Return the [X, Y] coordinate for the center point of the cell that contains the specified text.  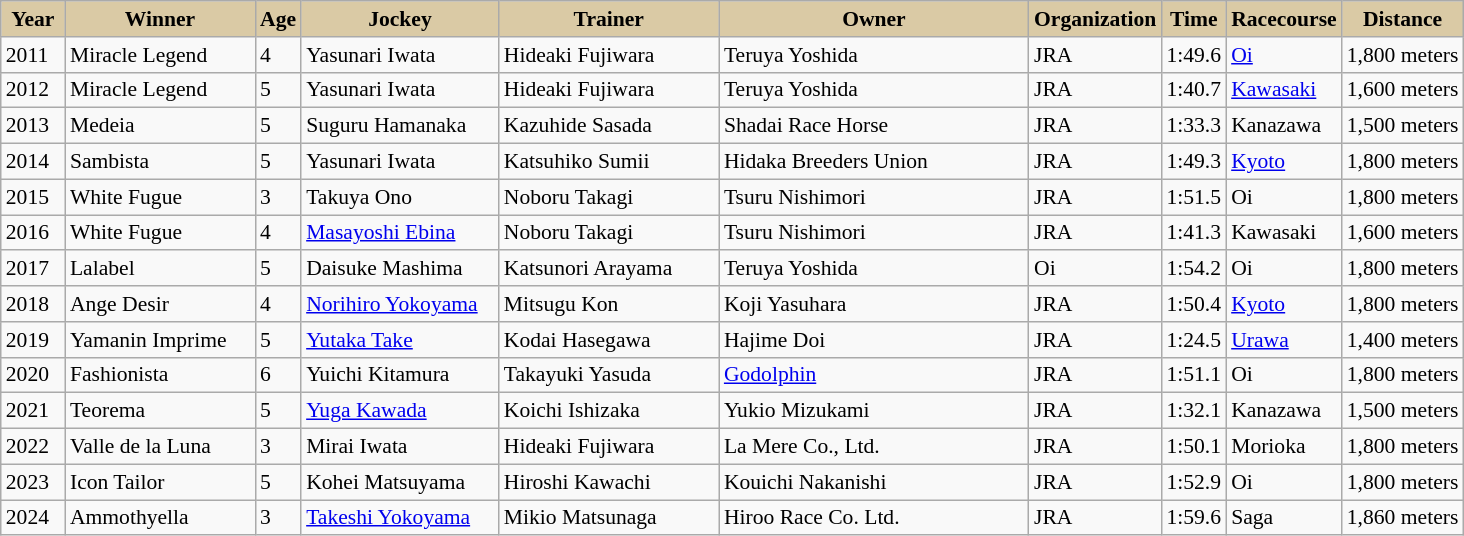
Norihiro Yokoyama [400, 304]
1:41.3 [1194, 233]
2014 [33, 162]
Winner [160, 19]
1:40.7 [1194, 90]
Saga [1284, 518]
Katsunori Arayama [609, 269]
Valle de la Luna [160, 447]
Mitsugu Kon [609, 304]
Takeshi Yokoyama [400, 518]
2011 [33, 55]
Yuga Kawada [400, 411]
Kouichi Nakanishi [874, 482]
1:24.5 [1194, 340]
Koji Yasuhara [874, 304]
Trainer [609, 19]
Takayuki Yasuda [609, 375]
Distance [1403, 19]
1:52.9 [1194, 482]
2015 [33, 197]
Yutaka Take [400, 340]
2018 [33, 304]
Ammothyella [160, 518]
2019 [33, 340]
1:50.4 [1194, 304]
Godolphin [874, 375]
Mikio Matsunaga [609, 518]
Yamanin Imprime [160, 340]
Morioka [1284, 447]
Owner [874, 19]
Katsuhiko Sumii [609, 162]
Daisuke Mashima [400, 269]
2020 [33, 375]
Mirai Iwata [400, 447]
1,400 meters [1403, 340]
Sambista [160, 162]
2012 [33, 90]
Medeia [160, 126]
Age [278, 19]
Kazuhide Sasada [609, 126]
La Mere Co., Ltd. [874, 447]
Hiroo Race Co. Ltd. [874, 518]
Hajime Doi [874, 340]
1:59.6 [1194, 518]
Hiroshi Kawachi [609, 482]
1:54.2 [1194, 269]
Masayoshi Ebina [400, 233]
2017 [33, 269]
Kodai Hasegawa [609, 340]
Racecourse [1284, 19]
1:32.1 [1194, 411]
2013 [33, 126]
Yukio Mizukami [874, 411]
Hidaka Breeders Union [874, 162]
Teorema [160, 411]
1:51.5 [1194, 197]
2021 [33, 411]
6 [278, 375]
Ange Desir [160, 304]
Kohei Matsuyama [400, 482]
Fashionista [160, 375]
2024 [33, 518]
Urawa [1284, 340]
2022 [33, 447]
2016 [33, 233]
Koichi Ishizaka [609, 411]
1,860 meters [1403, 518]
2023 [33, 482]
Takuya Ono [400, 197]
Yuichi Kitamura [400, 375]
Shadai Race Horse [874, 126]
Jockey [400, 19]
1:49.3 [1194, 162]
1:49.6 [1194, 55]
Organization [1095, 19]
Lalabel [160, 269]
1:50.1 [1194, 447]
Suguru Hamanaka [400, 126]
Icon Tailor [160, 482]
1:51.1 [1194, 375]
Time [1194, 19]
Year [33, 19]
1:33.3 [1194, 126]
